For the text-containing cell, return its midpoint in [x, y] coordinate format. 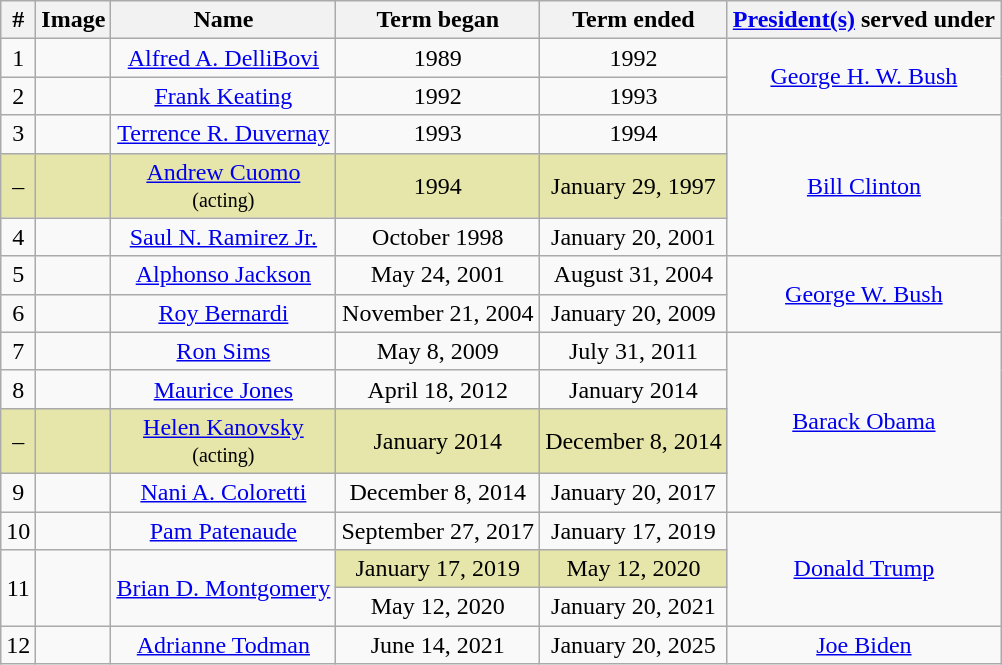
Andrew Cuomo(acting) [224, 186]
Image [74, 20]
Nani A. Coloretti [224, 492]
11 [18, 588]
6 [18, 313]
George W. Bush [864, 294]
7 [18, 351]
November 21, 2004 [438, 313]
Bill Clinton [864, 186]
9 [18, 492]
1 [18, 58]
8 [18, 389]
August 31, 2004 [634, 275]
Pam Patenaude [224, 531]
Roy Bernardi [224, 313]
October 1998 [438, 237]
Adrianne Todman [224, 645]
Terrence R. Duvernay [224, 134]
Ron Sims [224, 351]
1989 [438, 58]
Brian D. Montgomery [224, 588]
Maurice Jones [224, 389]
Joe Biden [864, 645]
4 [18, 237]
Name [224, 20]
Helen Kanovsky(acting) [224, 440]
# [18, 20]
Donald Trump [864, 569]
May 24, 2001 [438, 275]
3 [18, 134]
10 [18, 531]
President(s) served under [864, 20]
January 20, 2001 [634, 237]
January 29, 1997 [634, 186]
George H. W. Bush [864, 77]
Term ended [634, 20]
April 18, 2012 [438, 389]
Term began [438, 20]
5 [18, 275]
January 20, 2017 [634, 492]
Frank Keating [224, 96]
Alphonso Jackson [224, 275]
12 [18, 645]
January 20, 2009 [634, 313]
2 [18, 96]
Saul N. Ramirez Jr. [224, 237]
May 8, 2009 [438, 351]
January 20, 2025 [634, 645]
June 14, 2021 [438, 645]
July 31, 2011 [634, 351]
Barack Obama [864, 422]
Alfred A. DelliBovi [224, 58]
September 27, 2017 [438, 531]
January 20, 2021 [634, 607]
